Find where the given text appears and provide that cell's center as (X, Y) coordinate. 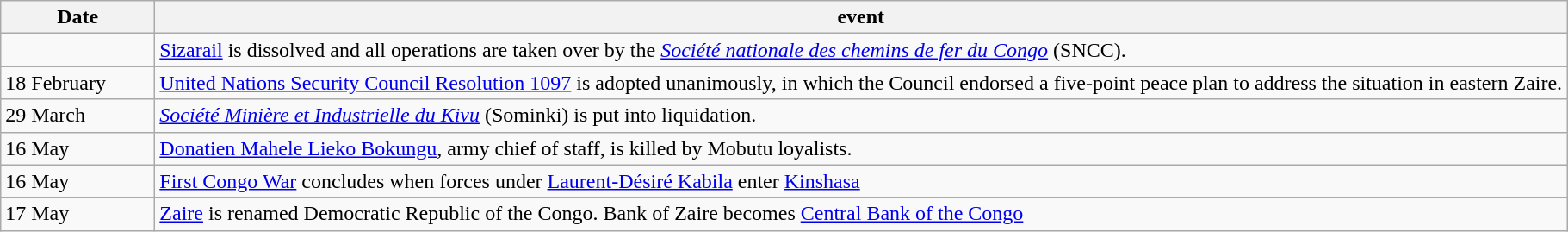
Date (77, 17)
Zaire is renamed Democratic Republic of the Congo. Bank of Zaire becomes Central Bank of the Congo (861, 214)
Société Minière et Industrielle du Kivu (Sominki) is put into liquidation. (861, 116)
17 May (77, 214)
18 February (77, 83)
event (861, 17)
29 March (77, 116)
Donatien Mahele Lieko Bokungu, army chief of staff, is killed by Mobutu loyalists. (861, 148)
First Congo War concludes when forces under Laurent-Désiré Kabila enter Kinshasa (861, 181)
Sizarail is dissolved and all operations are taken over by the Société nationale des chemins de fer du Congo (SNCC). (861, 50)
